Extract the (x, y) coordinate from the center of the cell holding the provided text.  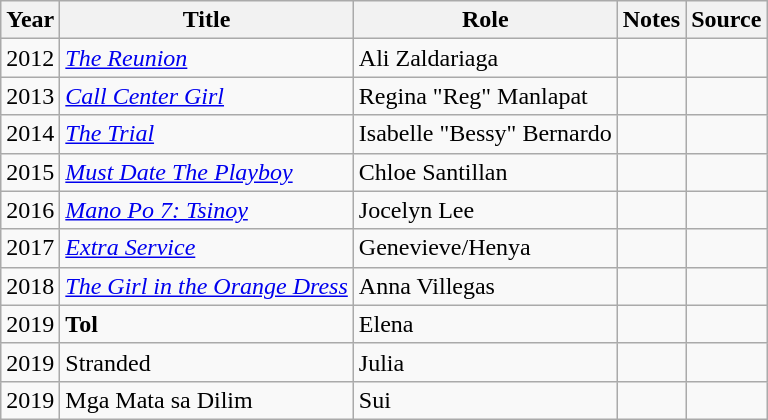
Julia (485, 362)
Chloe Santillan (485, 172)
Role (485, 20)
Elena (485, 324)
Jocelyn Lee (485, 210)
Isabelle "Bessy" Bernardo (485, 134)
Extra Service (207, 248)
Mga Mata sa Dilim (207, 400)
Stranded (207, 362)
Mano Po 7: Tsinoy (207, 210)
The Girl in the Orange Dress (207, 286)
2014 (30, 134)
The Reunion (207, 58)
Must Date The Playboy (207, 172)
2018 (30, 286)
Title (207, 20)
Anna Villegas (485, 286)
2013 (30, 96)
2017 (30, 248)
Notes (651, 20)
The Trial (207, 134)
2016 (30, 210)
Sui (485, 400)
Source (726, 20)
2012 (30, 58)
Genevieve/Henya (485, 248)
Year (30, 20)
Ali Zaldariaga (485, 58)
Tol (207, 324)
Call Center Girl (207, 96)
Regina "Reg" Manlapat (485, 96)
2015 (30, 172)
